From the cell containing the given text, extract its center point as (X, Y) coordinate. 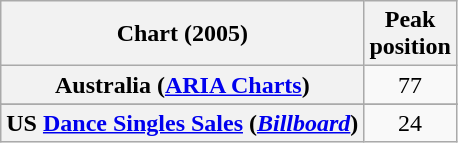
77 (410, 85)
Chart (2005) (182, 34)
Australia (ARIA Charts) (182, 85)
24 (410, 123)
US Dance Singles Sales (Billboard) (182, 123)
Peakposition (410, 34)
